Provide the (X, Y) coordinate of the cell's center where the given text is located.  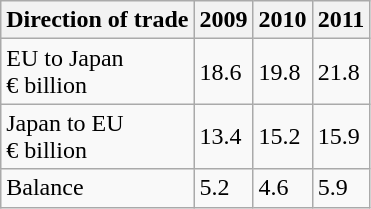
5.9 (341, 188)
5.2 (224, 188)
13.4 (224, 136)
15.9 (341, 136)
18.6 (224, 72)
19.8 (282, 72)
15.2 (282, 136)
2010 (282, 20)
EU to Japan€ billion (98, 72)
21.8 (341, 72)
Direction of trade (98, 20)
2011 (341, 20)
Balance (98, 188)
2009 (224, 20)
Japan to EU€ billion (98, 136)
4.6 (282, 188)
